Scan for the cell matching the given text and deliver its [X, Y] coordinate at center. 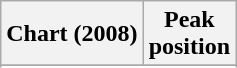
Chart (2008) [72, 34]
Peakposition [189, 34]
